Determine the [x, y] coordinate at the center of the cell enclosing the given text.  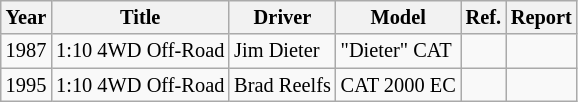
Driver [282, 17]
Year [26, 17]
Ref. [484, 17]
CAT 2000 EC [398, 85]
Jim Dieter [282, 51]
Title [140, 17]
Model [398, 17]
Brad Reelfs [282, 85]
1995 [26, 85]
"Dieter" CAT [398, 51]
1987 [26, 51]
Report [542, 17]
